From the cell containing the given text, extract its center point as [X, Y] coordinate. 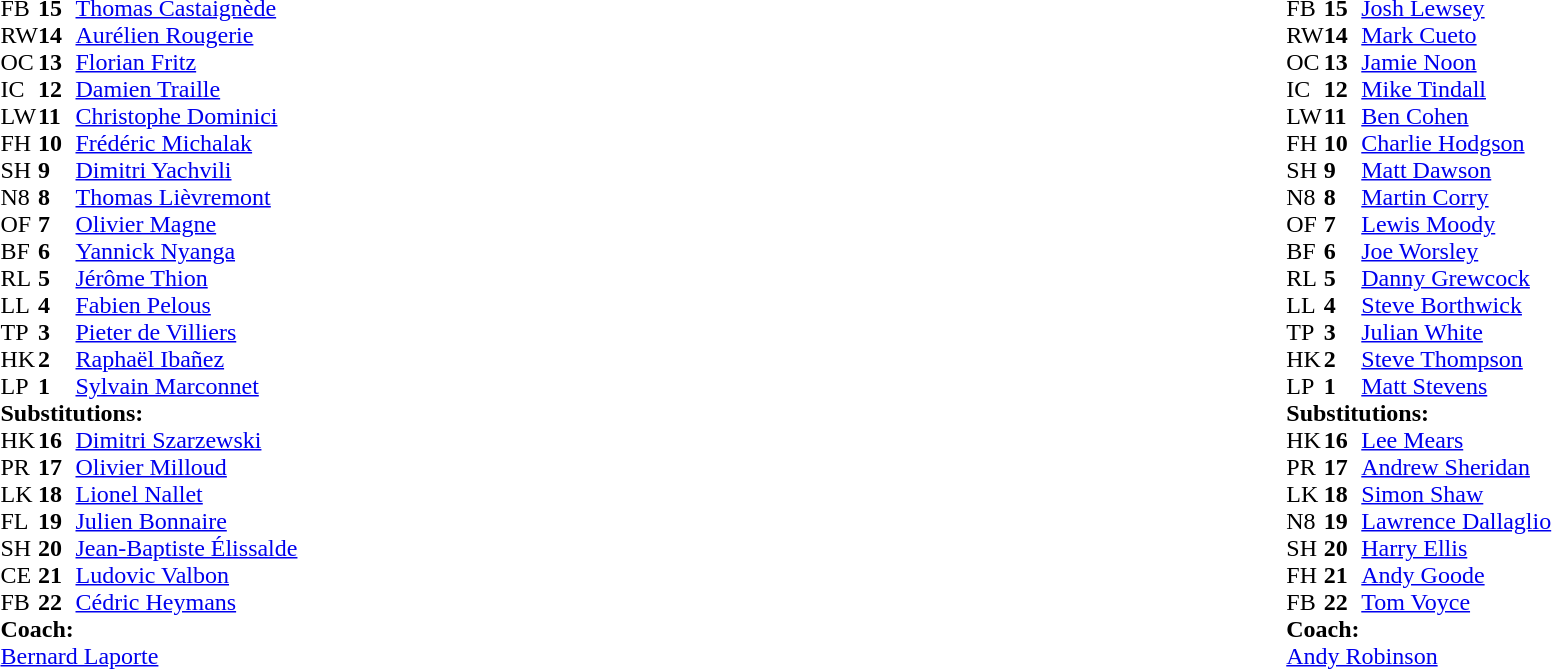
Julien Bonnaire [187, 522]
Matt Dawson [1456, 170]
Martin Corry [1456, 198]
Christophe Dominici [187, 116]
Olivier Milloud [187, 468]
Andy Goode [1456, 576]
Tom Voyce [1456, 602]
Dimitri Yachvili [187, 170]
Olivier Magne [187, 224]
Steve Borthwick [1456, 306]
Danny Grewcock [1456, 278]
Harry Ellis [1456, 548]
Cédric Heymans [187, 602]
Damien Traille [187, 90]
Joe Worsley [1456, 252]
Florian Fritz [187, 62]
Julian White [1456, 332]
Andy Robinson [1418, 656]
Thomas Lièvremont [187, 198]
Yannick Nyanga [187, 252]
Dimitri Szarzewski [187, 440]
Jamie Noon [1456, 62]
Lawrence Dallaglio [1456, 522]
Lionel Nallet [187, 494]
Andrew Sheridan [1456, 468]
Mark Cueto [1456, 36]
Lewis Moody [1456, 224]
Ben Cohen [1456, 116]
Simon Shaw [1456, 494]
Aurélien Rougerie [187, 36]
FL [19, 522]
Frédéric Michalak [187, 144]
Charlie Hodgson [1456, 144]
CE [19, 576]
Mike Tindall [1456, 90]
Fabien Pelous [187, 306]
Ludovic Valbon [187, 576]
Pieter de Villiers [187, 332]
Steve Thompson [1456, 360]
Raphaël Ibañez [187, 360]
Sylvain Marconnet [187, 386]
Jérôme Thion [187, 278]
Lee Mears [1456, 440]
Bernard Laporte [148, 656]
Matt Stevens [1456, 386]
Jean-Baptiste Élissalde [187, 548]
